Capture the cell that displays the provided text and extract its (X, Y) central coordinate. 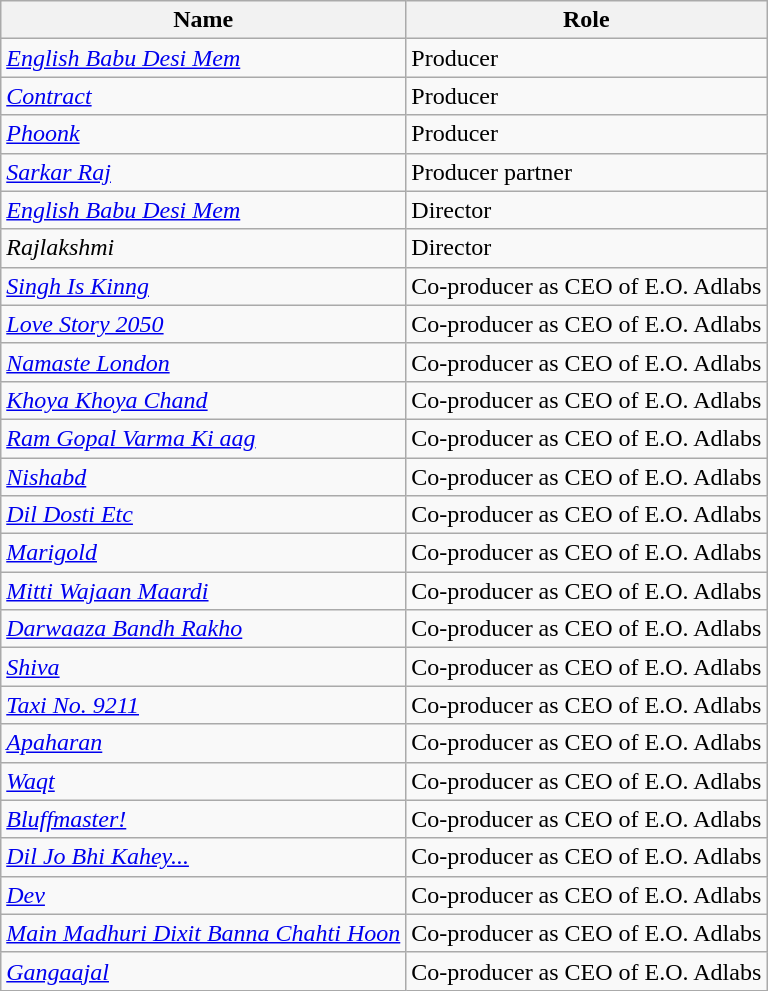
Mitti Wajaan Maardi (204, 591)
Nishabd (204, 477)
Darwaaza Bandh Rakho (204, 629)
Sarkar Raj (204, 172)
Khoya Khoya Chand (204, 400)
Dev (204, 895)
Shiva (204, 667)
Taxi No. 9211 (204, 705)
Main Madhuri Dixit Banna Chahti Hoon (204, 933)
Rajlakshmi (204, 248)
Role (586, 20)
Ram Gopal Varma Ki aag (204, 438)
Contract (204, 96)
Bluffmaster! (204, 819)
Dil Jo Bhi Kahey... (204, 857)
Love Story 2050 (204, 324)
Dil Dosti Etc (204, 515)
Gangaajal (204, 971)
Singh Is Kinng (204, 286)
Namaste London (204, 362)
Marigold (204, 553)
Phoonk (204, 134)
Name (204, 20)
Waqt (204, 781)
Apaharan (204, 743)
Producer partner (586, 172)
